Return the [x, y] coordinate for the center point of the cell that contains the specified text.  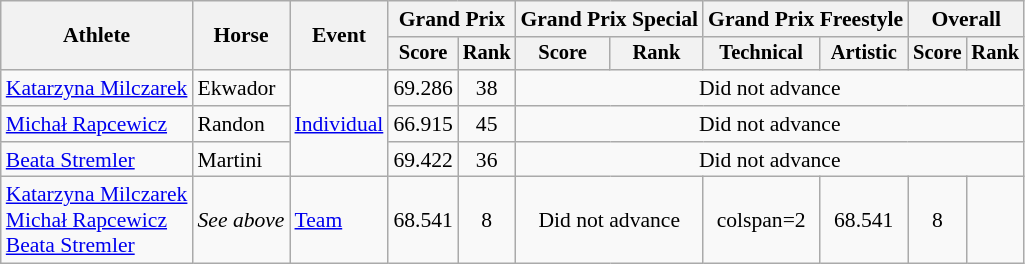
Randon [240, 124]
Ekwador [240, 88]
36 [487, 160]
Individual [340, 124]
45 [487, 124]
Grand Prix Special [609, 19]
colspan=2 [761, 220]
Artistic [864, 54]
38 [487, 88]
Horse [240, 36]
Event [340, 36]
Technical [761, 54]
Beata Stremler [97, 160]
Grand Prix Freestyle [806, 19]
See above [240, 220]
Overall [966, 19]
Athlete [97, 36]
Katarzyna MilczarekMichał RapcewiczBeata Stremler [97, 220]
69.422 [422, 160]
Grand Prix [452, 19]
66.915 [422, 124]
Team [340, 220]
69.286 [422, 88]
Martini [240, 160]
Michał Rapcewicz [97, 124]
Katarzyna Milczarek [97, 88]
